Determine the (x, y) coordinate at the center of the cell enclosing the given text.  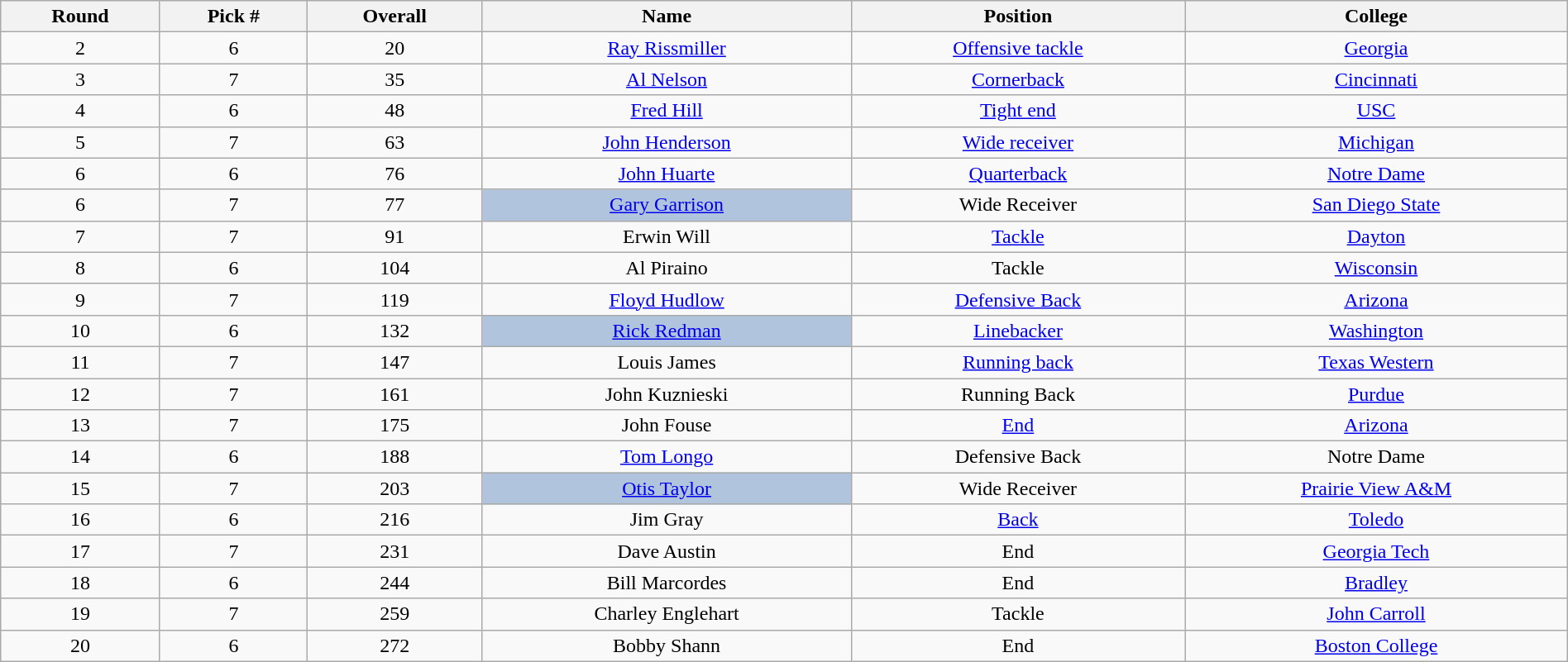
119 (394, 299)
Floyd Hudlow (667, 299)
161 (394, 394)
Charley Englehart (667, 614)
5 (81, 142)
Rick Redman (667, 331)
Bradley (1376, 583)
4 (81, 111)
Bill Marcordes (667, 583)
14 (81, 457)
Back (1018, 520)
12 (81, 394)
Running back (1018, 362)
8 (81, 268)
147 (394, 362)
John Huarte (667, 174)
13 (81, 426)
104 (394, 268)
Texas Western (1376, 362)
Bobby Shann (667, 645)
91 (394, 236)
48 (394, 111)
10 (81, 331)
Wisconsin (1376, 268)
Gary Garrison (667, 205)
16 (81, 520)
2 (81, 48)
Al Piraino (667, 268)
Purdue (1376, 394)
Offensive tackle (1018, 48)
Wide receiver (1018, 142)
Michigan (1376, 142)
15 (81, 488)
132 (394, 331)
John Carroll (1376, 614)
188 (394, 457)
3 (81, 79)
Dayton (1376, 236)
Boston College (1376, 645)
Prairie View A&M (1376, 488)
San Diego State (1376, 205)
76 (394, 174)
Round (81, 17)
Linebacker (1018, 331)
Tom Longo (667, 457)
244 (394, 583)
Georgia Tech (1376, 551)
35 (394, 79)
259 (394, 614)
John Fouse (667, 426)
Name (667, 17)
Erwin Will (667, 236)
Running Back (1018, 394)
18 (81, 583)
USC (1376, 111)
Tight end (1018, 111)
17 (81, 551)
63 (394, 142)
Position (1018, 17)
Toledo (1376, 520)
John Henderson (667, 142)
Quarterback (1018, 174)
19 (81, 614)
Jim Gray (667, 520)
272 (394, 645)
Dave Austin (667, 551)
11 (81, 362)
College (1376, 17)
Fred Hill (667, 111)
203 (394, 488)
175 (394, 426)
231 (394, 551)
Cornerback (1018, 79)
Georgia (1376, 48)
John Kuznieski (667, 394)
Overall (394, 17)
216 (394, 520)
Otis Taylor (667, 488)
9 (81, 299)
Washington (1376, 331)
Louis James (667, 362)
Ray Rissmiller (667, 48)
Al Nelson (667, 79)
77 (394, 205)
Cincinnati (1376, 79)
Pick # (233, 17)
